Capture the cell that displays the provided text and extract its [X, Y] central coordinate. 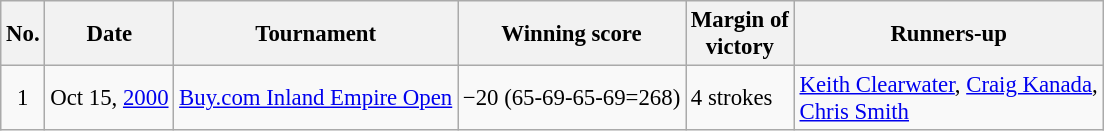
No. [23, 34]
Oct 15, 2000 [110, 98]
Tournament [316, 34]
Margin ofvictory [740, 34]
Buy.com Inland Empire Open [316, 98]
1 [23, 98]
−20 (65-69-65-69=268) [572, 98]
4 strokes [740, 98]
Winning score [572, 34]
Keith Clearwater, Craig Kanada, Chris Smith [948, 98]
Runners-up [948, 34]
Date [110, 34]
